Determine the [x, y] coordinate at the center of the cell enclosing the given text.  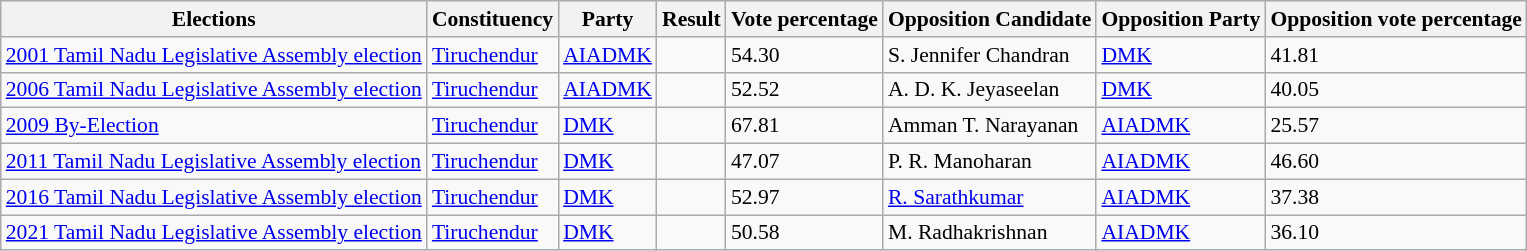
2009 By-Election [214, 126]
40.05 [1396, 90]
50.58 [804, 233]
Amman T. Narayanan [990, 126]
Elections [214, 19]
2001 Tamil Nadu Legislative Assembly election [214, 55]
A. D. K. Jeyaseelan [990, 90]
52.97 [804, 197]
Opposition vote percentage [1396, 19]
54.30 [804, 55]
41.81 [1396, 55]
2021 Tamil Nadu Legislative Assembly election [214, 233]
Constituency [492, 19]
M. Radhakrishnan [990, 233]
Opposition Party [1180, 19]
R. Sarathkumar [990, 197]
Opposition Candidate [990, 19]
2016 Tamil Nadu Legislative Assembly election [214, 197]
P. R. Manoharan [990, 162]
52.52 [804, 90]
47.07 [804, 162]
2006 Tamil Nadu Legislative Assembly election [214, 90]
37.38 [1396, 197]
Vote percentage [804, 19]
36.10 [1396, 233]
2011 Tamil Nadu Legislative Assembly election [214, 162]
25.57 [1396, 126]
46.60 [1396, 162]
Party [608, 19]
67.81 [804, 126]
S. Jennifer Chandran [990, 55]
Result [692, 19]
